Detect which cell encompasses the target text, then output its (x, y) center coordinate. 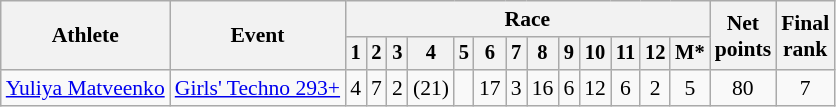
10 (595, 54)
Event (258, 36)
11 (626, 54)
Athlete (86, 36)
Final rank (805, 36)
Race (527, 19)
Yuliya Matveenko (86, 88)
Girls' Techno 293+ (258, 88)
Netpoints (744, 36)
8 (543, 54)
80 (744, 88)
M* (690, 54)
9 (568, 54)
(21) (431, 88)
1 (356, 54)
17 (490, 88)
16 (543, 88)
